Capture the cell that displays the provided text and extract its [x, y] central coordinate. 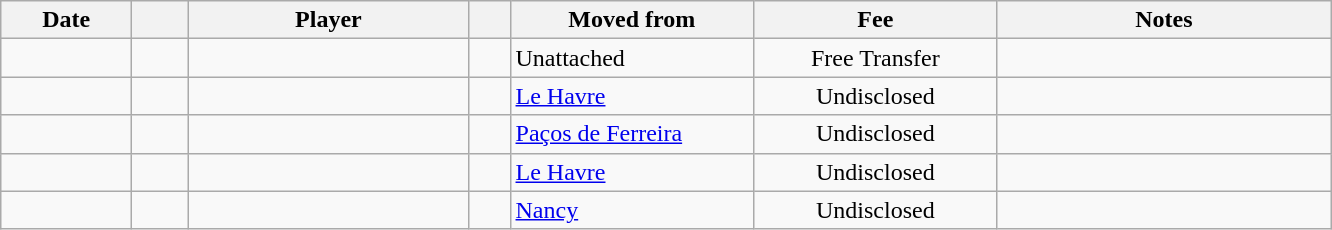
Fee [876, 20]
Free Transfer [876, 58]
Player [328, 20]
Moved from [632, 20]
Notes [1164, 20]
Nancy [632, 210]
Unattached [632, 58]
Date [66, 20]
Paços de Ferreira [632, 134]
